Search for the cell housing the specified text and yield its (x, y) center coordinate. 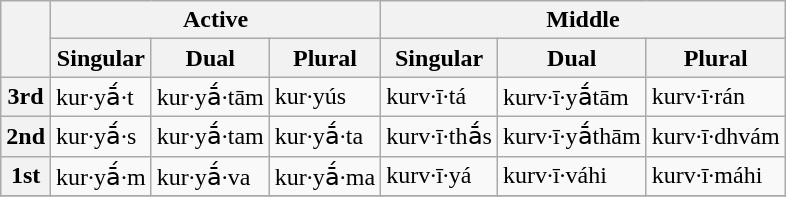
kur·yā́·va (210, 176)
kurv·ī·váhi (572, 176)
kurv·ī·dhvám (716, 136)
kur·yā́·m (102, 176)
kurv·ī·yā́thām (572, 136)
kurv·ī·rán (716, 97)
kur·yā́·ma (324, 176)
kurv·ī·yá (440, 176)
kurv·ī·yā́tām (572, 97)
kurv·ī·máhi (716, 176)
1st (26, 176)
kur·yā́·tam (210, 136)
Active (216, 20)
kur·yā́·tām (210, 97)
kur·yā́·ta (324, 136)
kurv·ī·thā́s (440, 136)
kur·yā́·t (102, 97)
kur·yús (324, 97)
3rd (26, 97)
kur·yā́·s (102, 136)
2nd (26, 136)
Middle (584, 20)
kurv·ī·tá (440, 97)
